From the cell containing the given text, extract its center point as (x, y) coordinate. 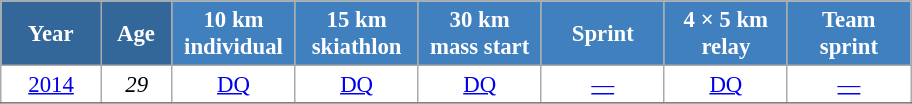
29 (136, 85)
2014 (52, 85)
4 × 5 km relay (726, 34)
10 km individual (234, 34)
Team sprint (848, 34)
Year (52, 34)
Age (136, 34)
15 km skiathlon (356, 34)
30 km mass start (480, 34)
Sprint (602, 34)
